Locate the cell with the specified text and output its (x, y) center coordinate. 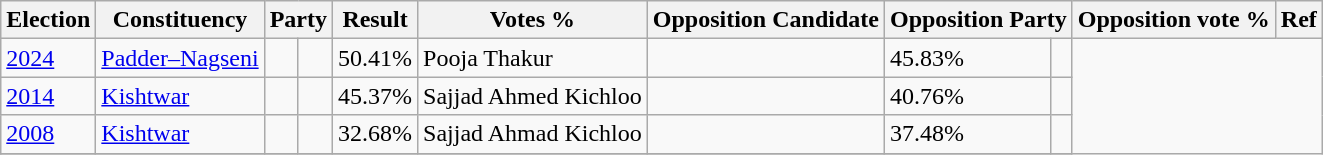
Opposition vote % (1174, 20)
Opposition Party (978, 20)
50.41% (376, 58)
Party (298, 20)
Pooja Thakur (533, 58)
37.48% (967, 134)
Opposition Candidate (766, 20)
Sajjad Ahmed Kichloo (533, 96)
Padder–Nagseni (180, 58)
2014 (48, 96)
2024 (48, 58)
Sajjad Ahmad Kichloo (533, 134)
Constituency (180, 20)
Election (48, 20)
2008 (48, 134)
45.37% (376, 96)
Ref (1298, 20)
32.68% (376, 134)
40.76% (967, 96)
Result (376, 20)
45.83% (967, 58)
Votes % (533, 20)
